Return the [X, Y] coordinate for the center point of the cell that contains the specified text.  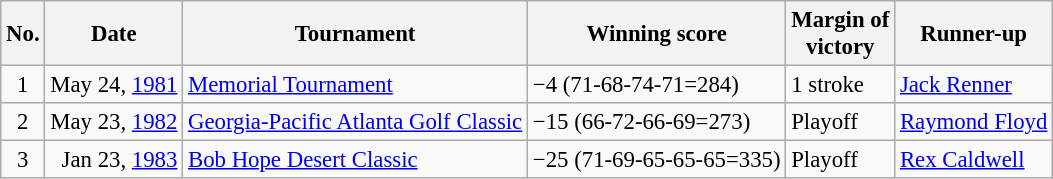
2 [23, 122]
Winning score [657, 34]
−25 (71-69-65-65-65=335) [657, 160]
Raymond Floyd [974, 122]
Georgia-Pacific Atlanta Golf Classic [356, 122]
Bob Hope Desert Classic [356, 160]
−4 (71-68-74-71=284) [657, 85]
1 [23, 85]
Jan 23, 1983 [114, 160]
No. [23, 34]
Date [114, 34]
May 23, 1982 [114, 122]
May 24, 1981 [114, 85]
1 stroke [840, 85]
Margin ofvictory [840, 34]
3 [23, 160]
−15 (66-72-66-69=273) [657, 122]
Memorial Tournament [356, 85]
Jack Renner [974, 85]
Rex Caldwell [974, 160]
Tournament [356, 34]
Runner-up [974, 34]
